Locate the cell with the specified text and output its (x, y) center coordinate. 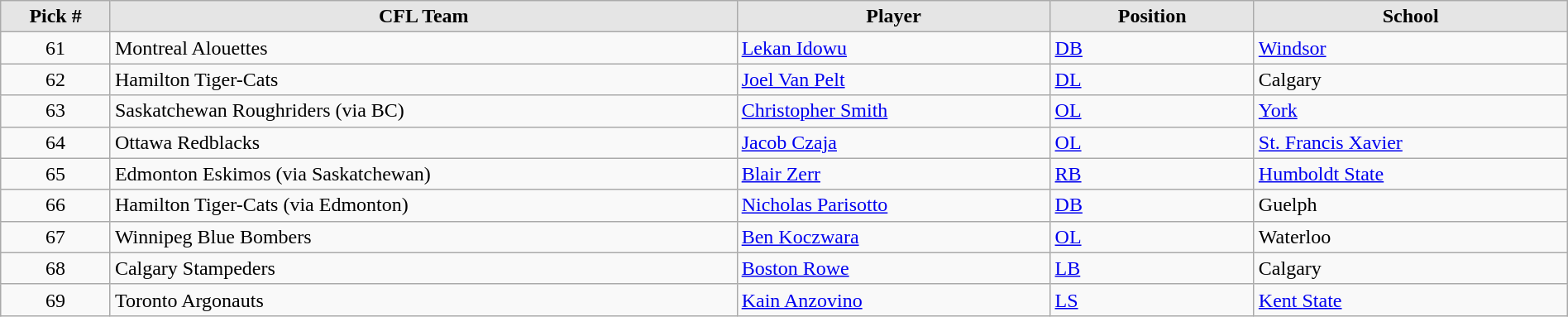
64 (56, 142)
61 (56, 48)
Edmonton Eskimos (via Saskatchewan) (423, 174)
Winnipeg Blue Bombers (423, 237)
Montreal Alouettes (423, 48)
Humboldt State (1411, 174)
Kent State (1411, 300)
DL (1152, 79)
School (1411, 17)
Position (1152, 17)
Calgary Stampeders (423, 268)
68 (56, 268)
Jacob Czaja (893, 142)
Ben Koczwara (893, 237)
Player (893, 17)
RB (1152, 174)
69 (56, 300)
CFL Team (423, 17)
Nicholas Parisotto (893, 205)
LB (1152, 268)
63 (56, 111)
Boston Rowe (893, 268)
62 (56, 79)
Lekan Idowu (893, 48)
York (1411, 111)
Toronto Argonauts (423, 300)
Hamilton Tiger-Cats (via Edmonton) (423, 205)
Guelph (1411, 205)
Joel Van Pelt (893, 79)
St. Francis Xavier (1411, 142)
Blair Zerr (893, 174)
Hamilton Tiger-Cats (423, 79)
Windsor (1411, 48)
LS (1152, 300)
Pick # (56, 17)
Waterloo (1411, 237)
67 (56, 237)
Christopher Smith (893, 111)
66 (56, 205)
65 (56, 174)
Ottawa Redblacks (423, 142)
Saskatchewan Roughriders (via BC) (423, 111)
Kain Anzovino (893, 300)
